Determine the (X, Y) coordinate at the center of the cell enclosing the given text.  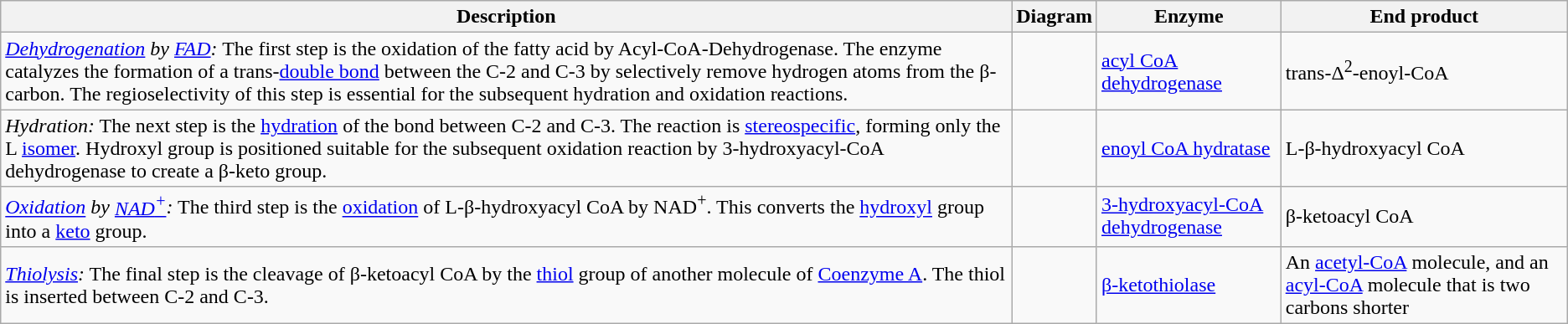
An acetyl-CoA molecule, and an acyl-CoA molecule that is two carbons shorter (1424, 285)
End product (1424, 17)
Oxidation by NAD+: The third step is the oxidation of L-β-hydroxyacyl CoA by NAD+. This converts the hydroxyl group into a keto group. (506, 217)
L-β-hydroxyacyl CoA (1424, 148)
acyl CoA dehydrogenase (1189, 71)
β-ketoacyl CoA (1424, 217)
β-ketothiolase (1189, 285)
Diagram (1055, 17)
Enzyme (1189, 17)
trans-Δ2-enoyl-CoA (1424, 71)
Description (506, 17)
3-hydroxyacyl-CoA dehydrogenase (1189, 217)
enoyl CoA hydratase (1189, 148)
